Determine the [X, Y] coordinate at the center of the cell enclosing the given text.  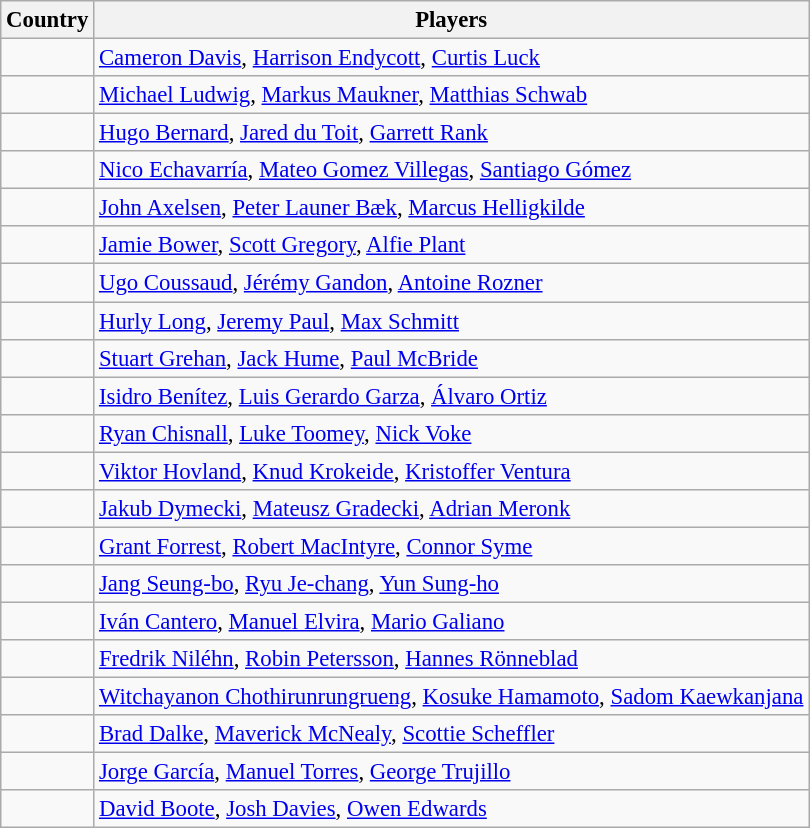
Jorge García, Manuel Torres, George Trujillo [452, 772]
Ugo Coussaud, Jérémy Gandon, Antoine Rozner [452, 283]
Fredrik Niléhn, Robin Petersson, Hannes Rönneblad [452, 659]
Witchayanon Chothirunrungrueng, Kosuke Hamamoto, Sadom Kaewkanjana [452, 697]
Nico Echavarría, Mateo Gomez Villegas, Santiago Gómez [452, 170]
Hugo Bernard, Jared du Toit, Garrett Rank [452, 133]
Brad Dalke, Maverick McNealy, Scottie Scheffler [452, 734]
John Axelsen, Peter Launer Bæk, Marcus Helligkilde [452, 208]
Stuart Grehan, Jack Hume, Paul McBride [452, 358]
Viktor Hovland, Knud Krokeide, Kristoffer Ventura [452, 471]
David Boote, Josh Davies, Owen Edwards [452, 809]
Jakub Dymecki, Mateusz Gradecki, Adrian Meronk [452, 509]
Hurly Long, Jeremy Paul, Max Schmitt [452, 321]
Players [452, 20]
Jamie Bower, Scott Gregory, Alfie Plant [452, 245]
Cameron Davis, Harrison Endycott, Curtis Luck [452, 58]
Iván Cantero, Manuel Elvira, Mario Galiano [452, 621]
Michael Ludwig, Markus Maukner, Matthias Schwab [452, 95]
Grant Forrest, Robert MacIntyre, Connor Syme [452, 546]
Isidro Benítez, Luis Gerardo Garza, Álvaro Ortiz [452, 396]
Ryan Chisnall, Luke Toomey, Nick Voke [452, 433]
Jang Seung-bo, Ryu Je-chang, Yun Sung-ho [452, 584]
Country [48, 20]
